Return (X, Y) of the center of cell containing provided text 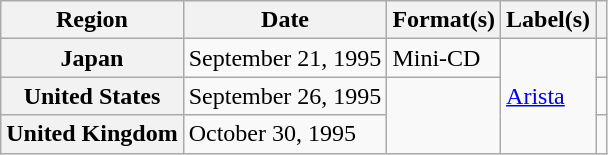
United States (92, 96)
United Kingdom (92, 134)
Arista (548, 96)
Format(s) (444, 20)
September 21, 1995 (285, 58)
Japan (92, 58)
Region (92, 20)
October 30, 1995 (285, 134)
Date (285, 20)
Label(s) (548, 20)
Mini-CD (444, 58)
September 26, 1995 (285, 96)
